Provide the [x, y] coordinate of the cell's center where the given text is located.  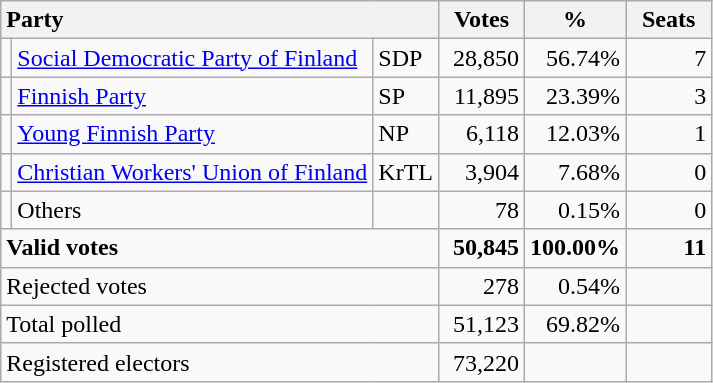
NP [406, 134]
73,220 [482, 362]
Votes [482, 20]
Finnish Party [192, 96]
0.54% [576, 286]
11 [669, 248]
Young Finnish Party [192, 134]
SDP [406, 58]
3 [669, 96]
23.39% [576, 96]
% [576, 20]
69.82% [576, 324]
100.00% [576, 248]
Registered electors [220, 362]
Others [192, 210]
Party [220, 20]
78 [482, 210]
Rejected votes [220, 286]
7 [669, 58]
0.15% [576, 210]
28,850 [482, 58]
56.74% [576, 58]
6,118 [482, 134]
Seats [669, 20]
SP [406, 96]
1 [669, 134]
KrTL [406, 172]
50,845 [482, 248]
3,904 [482, 172]
278 [482, 286]
11,895 [482, 96]
7.68% [576, 172]
Total polled [220, 324]
Christian Workers' Union of Finland [192, 172]
12.03% [576, 134]
51,123 [482, 324]
Valid votes [220, 248]
Social Democratic Party of Finland [192, 58]
